Pinpoint the cell where the given text exists, returning its [x, y] midpoint coordinate. 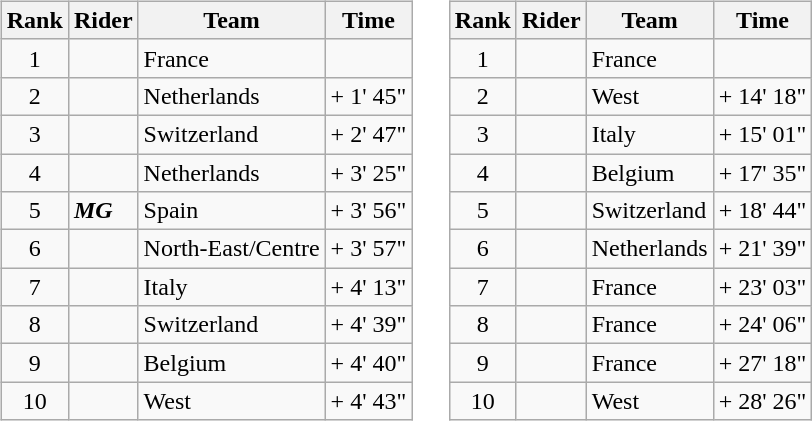
+ 3' 56" [368, 211]
North-East/Centre [232, 249]
+ 27' 18" [762, 363]
+ 4' 40" [368, 363]
+ 17' 35" [762, 173]
+ 23' 03" [762, 287]
+ 24' 06" [762, 325]
+ 4' 13" [368, 287]
+ 15' 01" [762, 134]
+ 1' 45" [368, 96]
+ 4' 43" [368, 401]
Spain [232, 211]
+ 18' 44" [762, 211]
+ 4' 39" [368, 325]
MG [103, 211]
+ 14' 18" [762, 96]
+ 2' 47" [368, 134]
+ 28' 26" [762, 401]
+ 21' 39" [762, 249]
+ 3' 25" [368, 173]
+ 3' 57" [368, 249]
